Search for the cell housing the specified text and yield its [x, y] center coordinate. 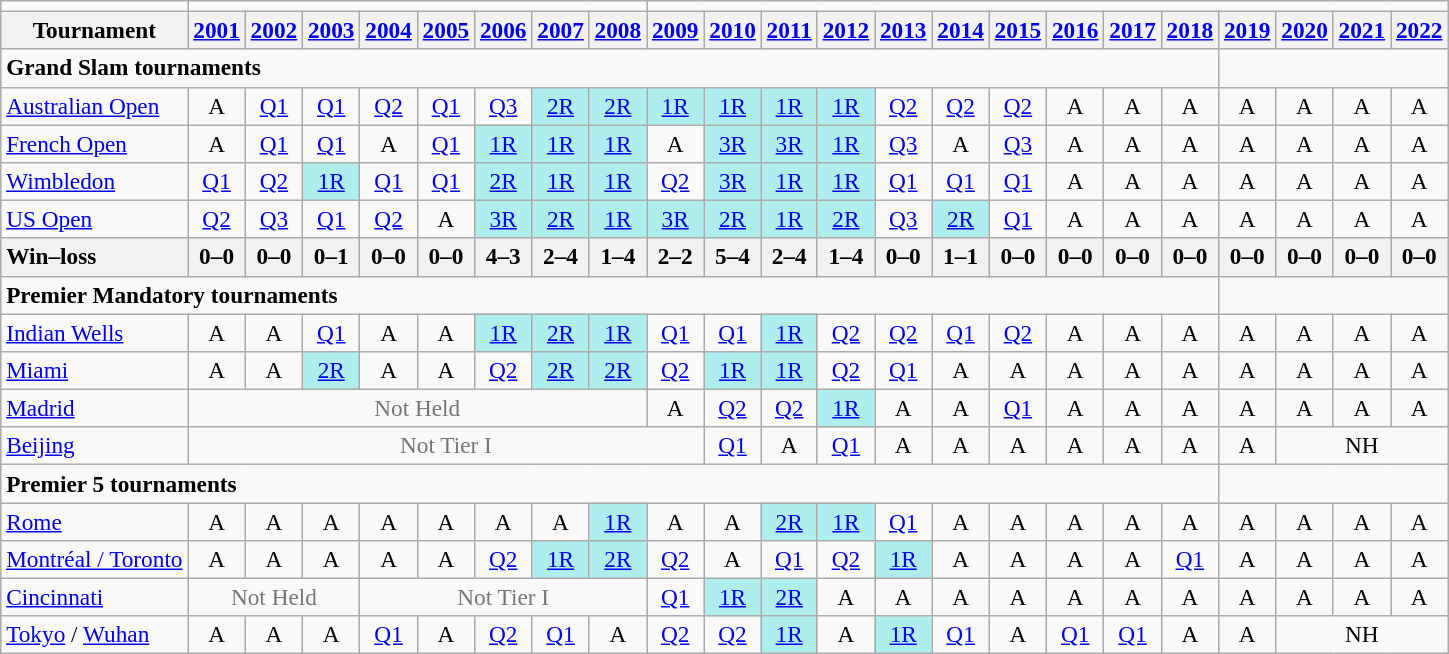
2021 [1362, 30]
2006 [504, 30]
2005 [446, 30]
2003 [332, 30]
2017 [1132, 30]
2012 [846, 30]
2009 [676, 30]
Grand Slam tournaments [610, 68]
2001 [216, 30]
2008 [618, 30]
Premier 5 tournaments [610, 483]
Australian Open [94, 106]
Miami [94, 370]
Cincinnati [94, 597]
2004 [388, 30]
2002 [274, 30]
2022 [1420, 30]
4–3 [504, 257]
2015 [1018, 30]
2010 [732, 30]
2007 [560, 30]
US Open [94, 219]
2014 [960, 30]
Indian Wells [94, 332]
Madrid [94, 408]
2019 [1248, 30]
2–2 [676, 257]
2016 [1076, 30]
1–1 [960, 257]
5–4 [732, 257]
French Open [94, 143]
2013 [904, 30]
Wimbledon [94, 181]
Beijing [94, 446]
Montréal / Toronto [94, 559]
2020 [1304, 30]
2018 [1190, 30]
Tokyo / Wuhan [94, 635]
0–1 [332, 257]
Premier Mandatory tournaments [610, 295]
2011 [789, 30]
Win–loss [94, 257]
Rome [94, 521]
Tournament [94, 30]
